Find where the given text appears and provide that cell's center as (x, y) coordinate. 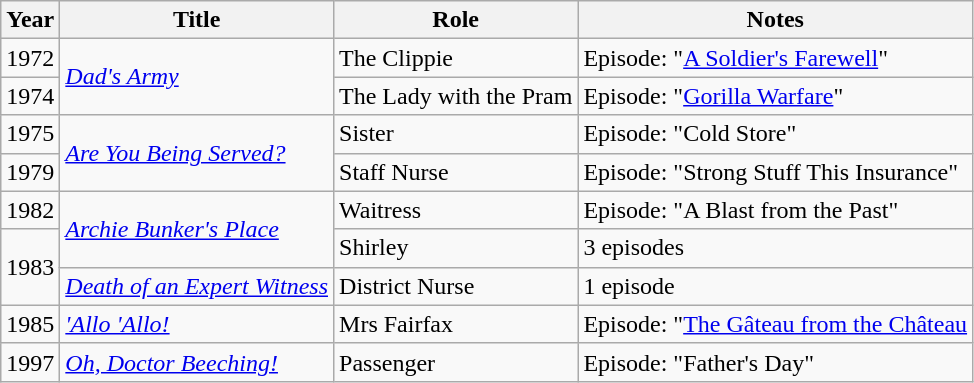
Title (197, 20)
'Allo 'Allo! (197, 324)
1983 (30, 267)
Sister (456, 134)
Mrs Fairfax (456, 324)
Are You Being Served? (197, 153)
Episode: "Cold Store" (776, 134)
Death of an Expert Witness (197, 286)
1 episode (776, 286)
The Clippie (456, 58)
Episode: "Gorilla Warfare" (776, 96)
Staff Nurse (456, 172)
Archie Bunker's Place (197, 229)
1982 (30, 210)
Episode: "Strong Stuff This Insurance" (776, 172)
3 episodes (776, 248)
Episode: "The Gâteau from the Château (776, 324)
Waitress (456, 210)
The Lady with the Pram (456, 96)
Role (456, 20)
1974 (30, 96)
Shirley (456, 248)
Dad's Army (197, 77)
Year (30, 20)
1972 (30, 58)
District Nurse (456, 286)
Episode: "Father's Day" (776, 362)
1997 (30, 362)
1975 (30, 134)
Oh, Doctor Beeching! (197, 362)
Notes (776, 20)
Episode: "A Soldier's Farewell" (776, 58)
1985 (30, 324)
1979 (30, 172)
Episode: "A Blast from the Past" (776, 210)
Passenger (456, 362)
